Extract the (x, y) coordinate from the center of the cell holding the provided text.  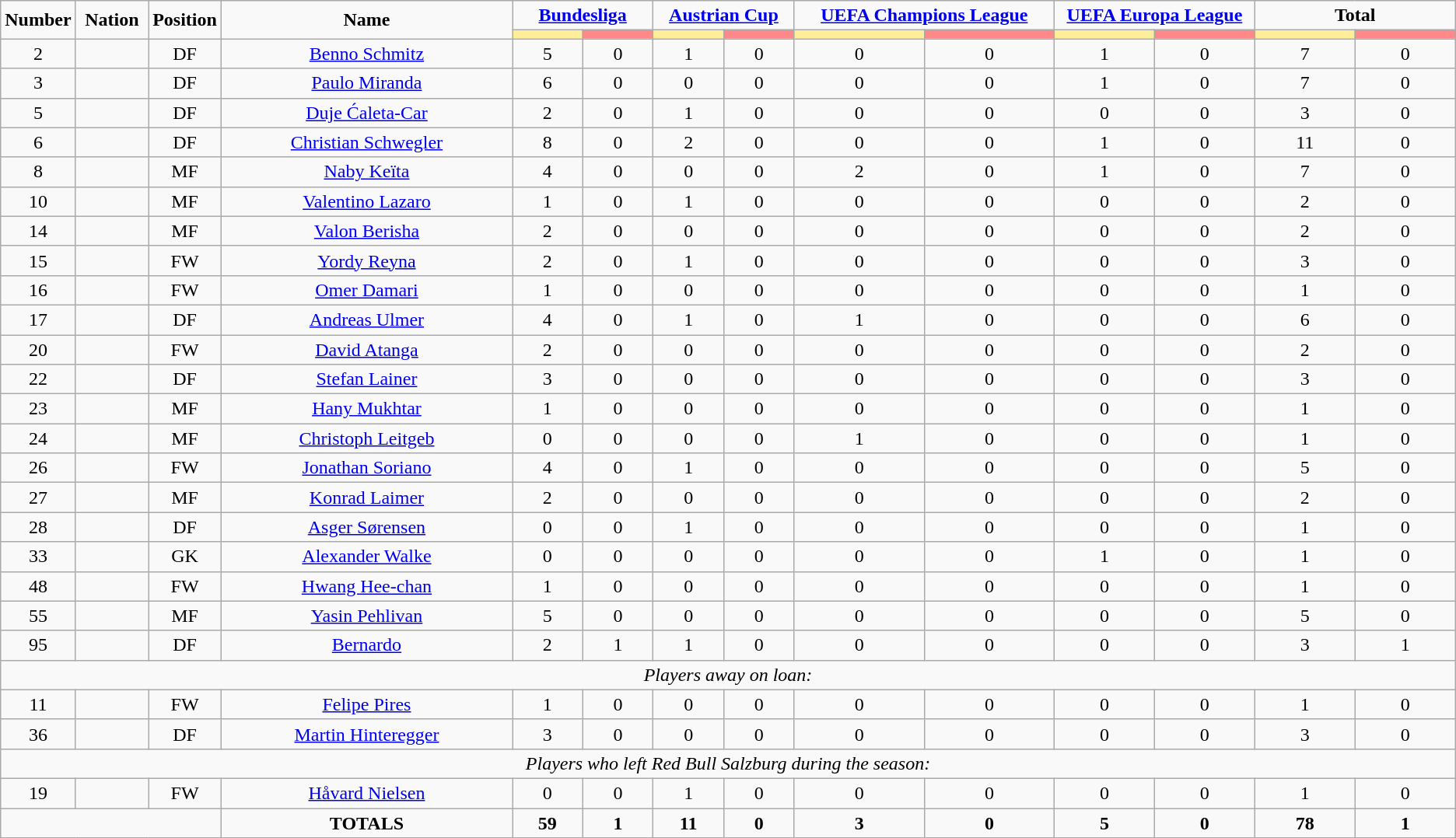
55 (38, 616)
95 (38, 645)
Hany Mukhtar (366, 409)
28 (38, 527)
48 (38, 586)
Omer Damari (366, 290)
TOTALS (366, 823)
36 (38, 734)
Martin Hinteregger (366, 734)
GK (185, 557)
UEFA Europa League (1154, 16)
Alexander Walke (366, 557)
UEFA Champions League (924, 16)
26 (38, 468)
16 (38, 290)
Name (366, 20)
78 (1305, 823)
10 (38, 201)
Yasin Pehlivan (366, 616)
Christian Schwegler (366, 142)
Austrian Cup (723, 16)
Christoph Leitgeb (366, 438)
Konrad Laimer (366, 498)
20 (38, 349)
Hwang Hee-chan (366, 586)
Yordy Reyna (366, 260)
Players away on loan: (728, 675)
24 (38, 438)
Position (185, 20)
27 (38, 498)
59 (548, 823)
Felipe Pires (366, 704)
23 (38, 409)
15 (38, 260)
Stefan Lainer (366, 379)
Andreas Ulmer (366, 319)
Naby Keïta (366, 172)
David Atanga (366, 349)
Nation (112, 20)
Benno Schmitz (366, 54)
14 (38, 231)
33 (38, 557)
Valentino Lazaro (366, 201)
Håvard Nielsen (366, 793)
Valon Berisha (366, 231)
Bernardo (366, 645)
Duje Ćaleta-Car (366, 113)
Bundesliga (582, 16)
Jonathan Soriano (366, 468)
Paulo Miranda (366, 83)
Players who left Red Bull Salzburg during the season: (728, 763)
Total (1355, 16)
22 (38, 379)
17 (38, 319)
19 (38, 793)
Number (38, 20)
Asger Sørensen (366, 527)
